Extract the [x, y] coordinate from the center of the cell holding the provided text.  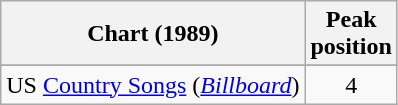
Peakposition [351, 34]
Chart (1989) [153, 34]
4 [351, 85]
US Country Songs (Billboard) [153, 85]
